For the text-containing cell, return its midpoint in (x, y) coordinate format. 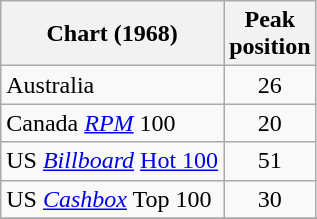
US Cashbox Top 100 (112, 199)
30 (270, 199)
20 (270, 123)
Australia (112, 85)
Peakposition (270, 34)
26 (270, 85)
51 (270, 161)
US Billboard Hot 100 (112, 161)
Chart (1968) (112, 34)
Canada RPM 100 (112, 123)
